Pinpoint the cell where the given text exists, returning its (x, y) midpoint coordinate. 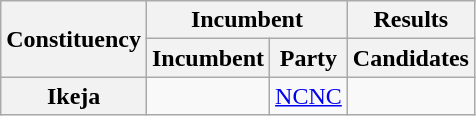
Constituency (74, 39)
Candidates (410, 58)
Ikeja (74, 96)
NCNC (309, 96)
Party (309, 58)
Results (410, 20)
